For the text-containing cell, return its midpoint in (x, y) coordinate format. 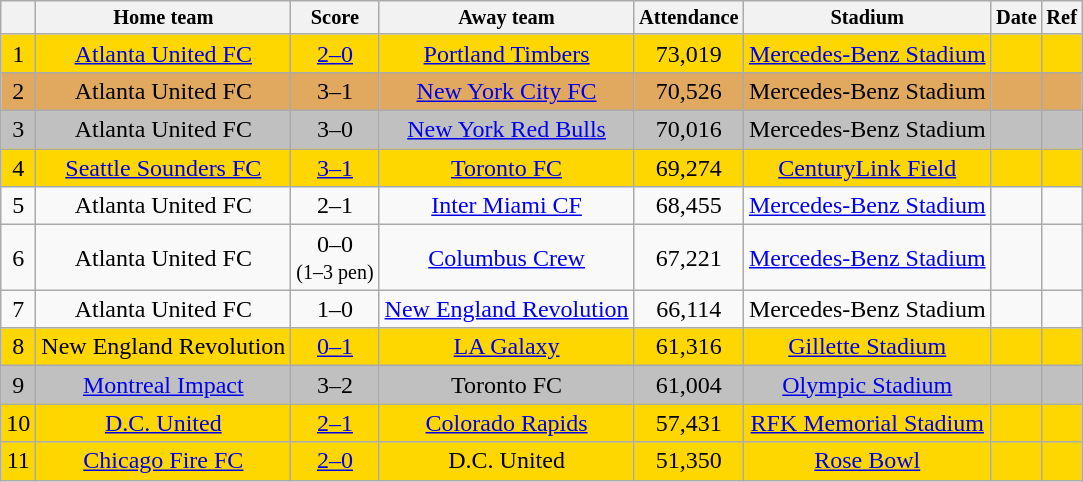
0–0(1–3 pen) (335, 258)
Ref (1062, 18)
2 (18, 91)
10 (18, 423)
68,455 (688, 206)
Rose Bowl (867, 461)
70,016 (688, 130)
LA Galaxy (506, 347)
73,019 (688, 53)
Seattle Sounders FC (164, 168)
Attendance (688, 18)
CenturyLink Field (867, 168)
61,004 (688, 385)
Colorado Rapids (506, 423)
Gillette Stadium (867, 347)
RFK Memorial Stadium (867, 423)
Score (335, 18)
8 (18, 347)
New York Red Bulls (506, 130)
51,350 (688, 461)
Inter Miami CF (506, 206)
9 (18, 385)
Home team (164, 18)
3–0 (335, 130)
0–1 (335, 347)
66,114 (688, 309)
6 (18, 258)
3 (18, 130)
Chicago Fire FC (164, 461)
Date (1016, 18)
Olympic Stadium (867, 385)
1–0 (335, 309)
67,221 (688, 258)
57,431 (688, 423)
Montreal Impact (164, 385)
Away team (506, 18)
1 (18, 53)
69,274 (688, 168)
Stadium (867, 18)
70,526 (688, 91)
New York City FC (506, 91)
7 (18, 309)
4 (18, 168)
Portland Timbers (506, 53)
5 (18, 206)
11 (18, 461)
61,316 (688, 347)
Columbus Crew (506, 258)
3–2 (335, 385)
